Search for the cell housing the specified text and yield its [x, y] center coordinate. 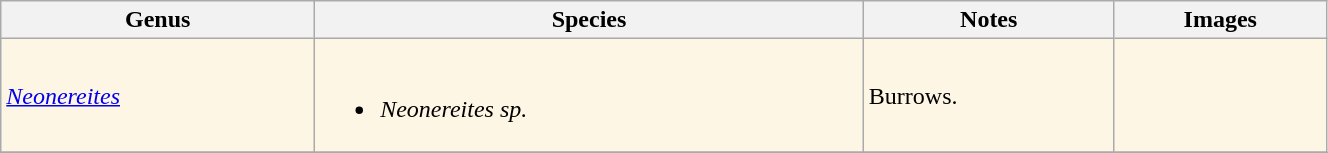
Notes [988, 20]
Genus [158, 20]
Neonereites sp. [590, 96]
Images [1220, 20]
Species [590, 20]
Burrows. [988, 96]
Neonereites [158, 96]
